Locate the cell with the specified text and output its [X, Y] center coordinate. 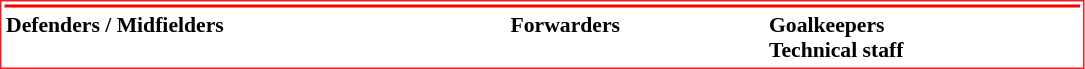
Forwarders [636, 37]
GoalkeepersTechnical staff [924, 37]
Defenders / Midfielders [254, 37]
